Pinpoint the cell where the given text exists, returning its [X, Y] midpoint coordinate. 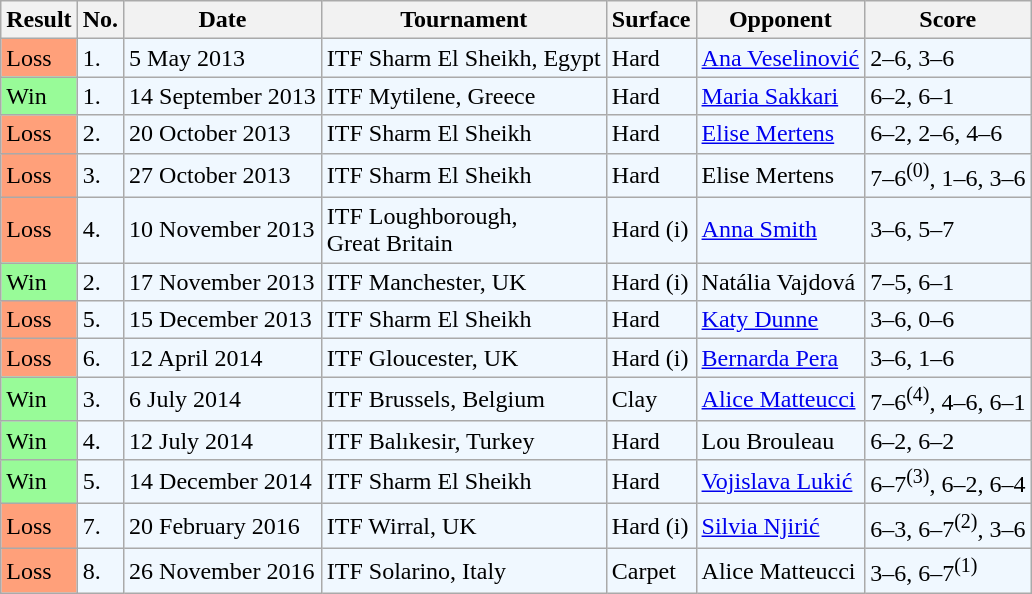
Katy Dunne [780, 320]
ITF Wirral, UK [464, 526]
27 October 2013 [223, 176]
7–6(0), 1–6, 3–6 [948, 176]
3–6, 0–6 [948, 320]
Clay [651, 400]
12 July 2014 [223, 440]
6–2, 6–2 [948, 440]
6 July 2014 [223, 400]
6–7(3), 6–2, 6–4 [948, 482]
17 November 2013 [223, 282]
Surface [651, 20]
6–2, 6–1 [948, 96]
15 December 2013 [223, 320]
12 April 2014 [223, 358]
Anna Smith [780, 230]
ITF Solarino, Italy [464, 572]
10 November 2013 [223, 230]
Result [39, 20]
ITF Brussels, Belgium [464, 400]
Carpet [651, 572]
ITF Loughborough, Great Britain [464, 230]
20 February 2016 [223, 526]
Opponent [780, 20]
ITF Gloucester, UK [464, 358]
6–2, 2–6, 4–6 [948, 134]
Ana Veselinović [780, 58]
8. [100, 572]
Natália Vajdová [780, 282]
14 September 2013 [223, 96]
20 October 2013 [223, 134]
7–5, 6–1 [948, 282]
5 May 2013 [223, 58]
Bernarda Pera [780, 358]
26 November 2016 [223, 572]
Silvia Njirić [780, 526]
Tournament [464, 20]
2–6, 3–6 [948, 58]
ITF Manchester, UK [464, 282]
14 December 2014 [223, 482]
ITF Mytilene, Greece [464, 96]
Lou Brouleau [780, 440]
3–6, 6–7(1) [948, 572]
Vojislava Lukić [780, 482]
Maria Sakkari [780, 96]
6. [100, 358]
7–6(4), 4–6, 6–1 [948, 400]
Date [223, 20]
6–3, 6–7(2), 3–6 [948, 526]
Score [948, 20]
7. [100, 526]
No. [100, 20]
3–6, 5–7 [948, 230]
ITF Balıkesir, Turkey [464, 440]
ITF Sharm El Sheikh, Egypt [464, 58]
3–6, 1–6 [948, 358]
